Determine the (X, Y) coordinate at the center of the cell enclosing the given text.  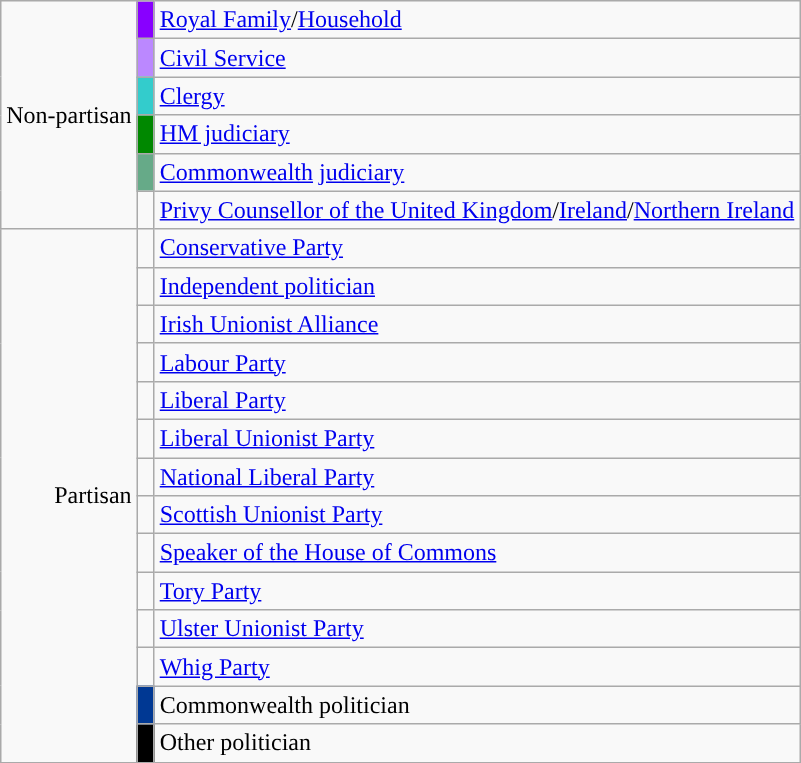
Royal Family/Household (477, 20)
Privy Counsellor of the United Kingdom/Ireland/Northern Ireland (477, 210)
National Liberal Party (477, 477)
Non-partisan (69, 115)
Clergy (477, 96)
Liberal Party (477, 400)
Partisan (69, 496)
Commonwealth judiciary (477, 172)
Independent politician (477, 286)
Ulster Unionist Party (477, 629)
Commonwealth politician (477, 705)
Other politician (477, 743)
Irish Unionist Alliance (477, 324)
Civil Service (477, 58)
Tory Party (477, 591)
Speaker of the House of Commons (477, 553)
Conservative Party (477, 248)
Whig Party (477, 667)
Labour Party (477, 362)
Scottish Unionist Party (477, 515)
Liberal Unionist Party (477, 438)
HM judiciary (477, 134)
